Scan for the cell matching the given text and deliver its (X, Y) coordinate at center. 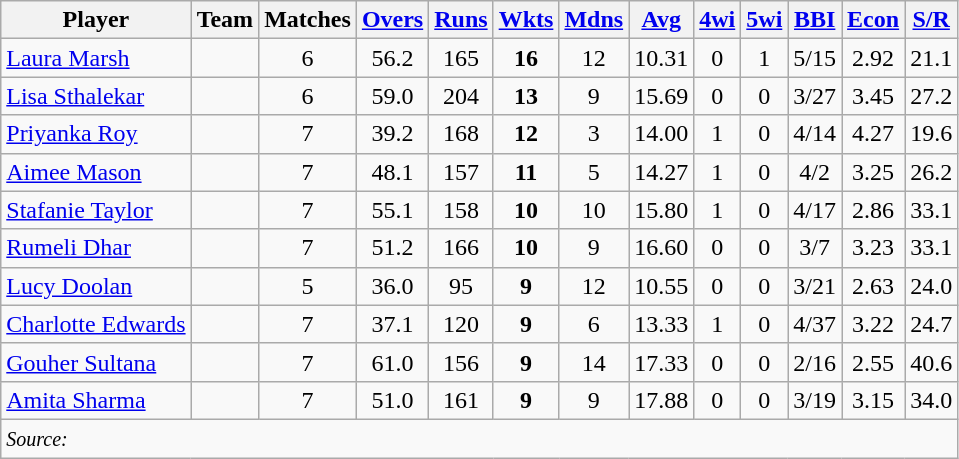
Wkts (526, 20)
4.27 (874, 134)
59.0 (392, 96)
Lucy Doolan (96, 286)
3.22 (874, 324)
166 (461, 248)
95 (461, 286)
Avg (662, 20)
17.88 (662, 400)
48.1 (392, 172)
61.0 (392, 362)
157 (461, 172)
3/7 (815, 248)
3.25 (874, 172)
2.92 (874, 58)
Team (225, 20)
3.45 (874, 96)
15.69 (662, 96)
4/37 (815, 324)
3/21 (815, 286)
26.2 (932, 172)
Priyanka Roy (96, 134)
11 (526, 172)
17.33 (662, 362)
Runs (461, 20)
120 (461, 324)
Lisa Sthalekar (96, 96)
BBI (815, 20)
165 (461, 58)
10.55 (662, 286)
168 (461, 134)
5/15 (815, 58)
Stafanie Taylor (96, 210)
24.0 (932, 286)
3/27 (815, 96)
51.0 (392, 400)
37.1 (392, 324)
3 (594, 134)
4/17 (815, 210)
158 (461, 210)
2.63 (874, 286)
13 (526, 96)
4wi (718, 20)
14 (594, 362)
16.60 (662, 248)
Player (96, 20)
19.6 (932, 134)
Laura Marsh (96, 58)
2/16 (815, 362)
Amita Sharma (96, 400)
Econ (874, 20)
21.1 (932, 58)
55.1 (392, 210)
4/2 (815, 172)
24.7 (932, 324)
51.2 (392, 248)
204 (461, 96)
161 (461, 400)
Charlotte Edwards (96, 324)
Mdns (594, 20)
3.15 (874, 400)
36.0 (392, 286)
39.2 (392, 134)
3.23 (874, 248)
34.0 (932, 400)
16 (526, 58)
10.31 (662, 58)
Rumeli Dhar (96, 248)
2.86 (874, 210)
Source: (480, 438)
13.33 (662, 324)
Overs (392, 20)
156 (461, 362)
5wi (764, 20)
Gouher Sultana (96, 362)
4/14 (815, 134)
14.27 (662, 172)
14.00 (662, 134)
27.2 (932, 96)
S/R (932, 20)
3/19 (815, 400)
2.55 (874, 362)
56.2 (392, 58)
40.6 (932, 362)
Aimee Mason (96, 172)
15.80 (662, 210)
Matches (308, 20)
